For the text-containing cell, return its midpoint in [X, Y] coordinate format. 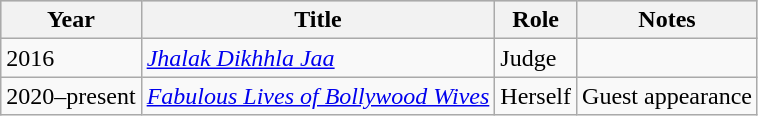
Herself [536, 96]
Notes [668, 20]
2016 [71, 58]
Jhalak Dikhhla Jaa [318, 58]
Guest appearance [668, 96]
2020–present [71, 96]
Role [536, 20]
Title [318, 20]
Judge [536, 58]
Year [71, 20]
Fabulous Lives of Bollywood Wives [318, 96]
